Provide the [X, Y] coordinate of the cell's center where the given text is located.  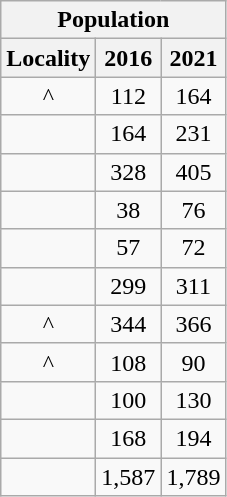
76 [194, 210]
108 [128, 362]
72 [194, 248]
168 [128, 438]
2016 [128, 58]
100 [128, 400]
231 [194, 134]
299 [128, 286]
344 [128, 324]
57 [128, 248]
311 [194, 286]
112 [128, 96]
1,789 [194, 477]
1,587 [128, 477]
328 [128, 172]
405 [194, 172]
38 [128, 210]
366 [194, 324]
194 [194, 438]
Population [114, 20]
Locality [48, 58]
2021 [194, 58]
130 [194, 400]
90 [194, 362]
